Provide the (x, y) coordinate of the cell's center where the given text is located.  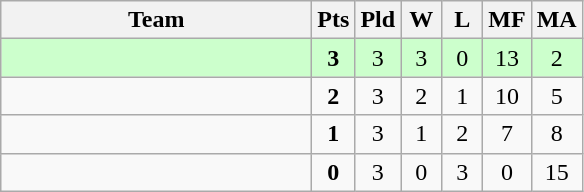
W (422, 20)
15 (556, 172)
MF (507, 20)
Pts (334, 20)
MA (556, 20)
5 (556, 96)
Team (156, 20)
L (462, 20)
8 (556, 134)
7 (507, 134)
Pld (378, 20)
10 (507, 96)
13 (507, 58)
